From the cell containing the given text, extract its center point as (x, y) coordinate. 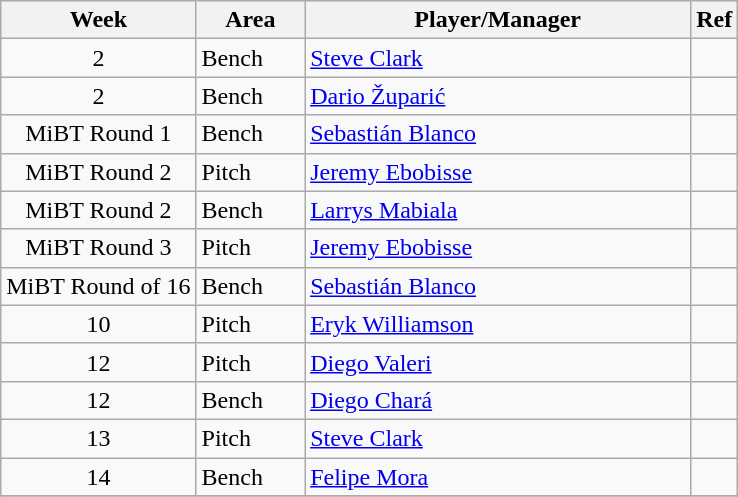
Larrys Mabiala (498, 210)
Eryk Williamson (498, 324)
Ref (714, 20)
Area (250, 20)
14 (98, 477)
MiBT Round 3 (98, 248)
Dario Župarić (498, 96)
10 (98, 324)
MiBT Round 1 (98, 134)
13 (98, 438)
MiBT Round of 16 (98, 286)
Diego Valeri (498, 362)
Felipe Mora (498, 477)
Week (98, 20)
Player/Manager (498, 20)
Diego Chará (498, 400)
